Output the (x, y) coordinate of the center of the cell containing the given text.  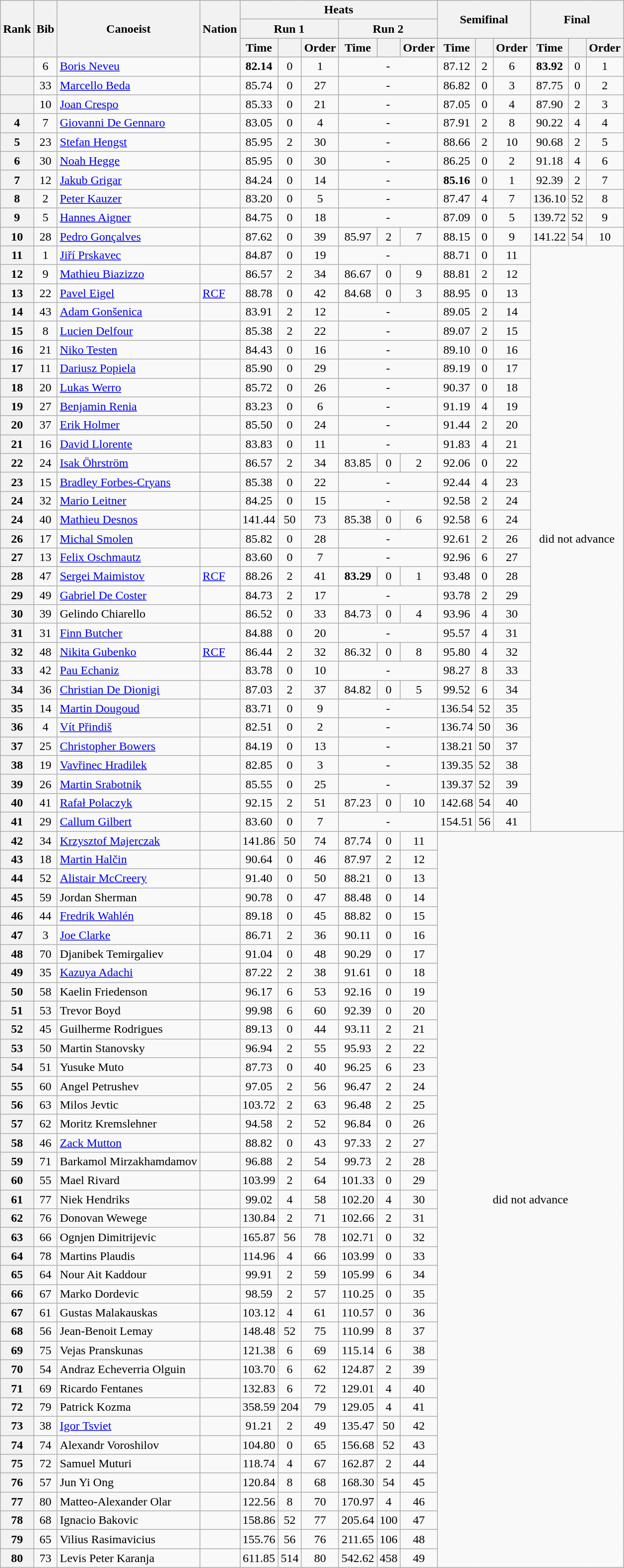
Andraz Echeverria Olguin (129, 1369)
Erik Holmer (129, 425)
110.99 (357, 1331)
88.15 (457, 237)
121.38 (259, 1350)
104.80 (259, 1445)
87.47 (457, 198)
85.50 (259, 425)
87.91 (457, 123)
136.10 (550, 198)
Jun Yi Ong (129, 1483)
Gabriel De Coster (129, 595)
Ignacio Bakovic (129, 1520)
83.05 (259, 123)
95.80 (457, 652)
Run 1 (289, 29)
Martins Plaudis (129, 1256)
96.84 (357, 1124)
Ricardo Fentanes (129, 1388)
Martin Halčin (129, 860)
87.62 (259, 237)
Hannes Aigner (129, 217)
Joan Crespo (129, 104)
85.82 (259, 538)
99.73 (357, 1162)
Michal Smolen (129, 538)
91.83 (457, 444)
Ognjen Dimitrijevic (129, 1237)
86.71 (259, 935)
Sergei Maimistov (129, 576)
Jordan Sherman (129, 897)
88.66 (457, 142)
88.95 (457, 293)
Kaelin Friedenson (129, 992)
100 (388, 1520)
129.01 (357, 1388)
92.96 (457, 558)
Lucien Delfour (129, 331)
84.25 (259, 501)
102.71 (357, 1237)
129.05 (357, 1407)
136.54 (457, 708)
99.52 (457, 690)
84.24 (259, 180)
Krzysztof Majerczak (129, 841)
91.04 (259, 954)
Niko Testen (129, 350)
87.22 (259, 973)
91.61 (357, 973)
86.82 (457, 85)
103.12 (259, 1313)
Milos Jevtic (129, 1105)
84.43 (259, 350)
204 (290, 1407)
Christopher Bowers (129, 746)
Bib (46, 29)
Trevor Boyd (129, 1010)
89.19 (457, 369)
93.48 (457, 576)
Pau Echaniz (129, 671)
90.64 (259, 860)
90.22 (550, 123)
83.23 (259, 406)
84.82 (357, 690)
106 (388, 1539)
88.21 (357, 878)
83.85 (357, 463)
Heats (339, 10)
95.93 (357, 1048)
88.26 (259, 576)
148.48 (259, 1331)
92.06 (457, 463)
Niek Hendriks (129, 1199)
Callum Gilbert (129, 821)
85.90 (259, 369)
85.55 (259, 784)
156.68 (357, 1445)
86.32 (357, 652)
91.19 (457, 406)
135.47 (357, 1426)
83.29 (357, 576)
87.90 (550, 104)
158.86 (259, 1520)
Adam Gonšenica (129, 312)
Mathieu Desnos (129, 519)
87.75 (550, 85)
83.91 (259, 312)
90.68 (550, 142)
130.84 (259, 1218)
89.10 (457, 350)
87.03 (259, 690)
136.74 (457, 727)
120.84 (259, 1483)
89.13 (259, 1029)
Igor Tsviet (129, 1426)
Isak Öhrström (129, 463)
88.71 (457, 255)
95.57 (457, 633)
85.16 (457, 180)
154.51 (457, 821)
Benjamin Renia (129, 406)
Christian De Dionigi (129, 690)
118.74 (259, 1464)
Moritz Kremslehner (129, 1124)
92.15 (259, 803)
91.18 (550, 161)
84.88 (259, 633)
87.97 (357, 860)
Finn Butcher (129, 633)
Jiří Prskavec (129, 255)
92.44 (457, 482)
611.85 (259, 1558)
91.21 (259, 1426)
Fredrik Wahlén (129, 916)
90.29 (357, 954)
Rafał Polaczyk (129, 803)
Djanibek Temirgaliev (129, 954)
Vavřinec Hradilek (129, 765)
Marcello Beda (129, 85)
Vilius Rasimavicius (129, 1539)
115.14 (357, 1350)
82.85 (259, 765)
89.05 (457, 312)
96.17 (259, 992)
Alistair McCreery (129, 878)
84.68 (357, 293)
83.71 (259, 708)
105.99 (357, 1275)
103.72 (259, 1105)
Nour Ait Kaddour (129, 1275)
Vejas Pranskunas (129, 1350)
91.40 (259, 878)
110.57 (357, 1313)
124.87 (357, 1369)
Stefan Hengst (129, 142)
Angel Petrushev (129, 1086)
96.88 (259, 1162)
87.73 (259, 1067)
Final (577, 19)
David Llorente (129, 444)
83.78 (259, 671)
Alexandr Voroshilov (129, 1445)
94.58 (259, 1124)
91.44 (457, 425)
Felix Oschmautz (129, 558)
97.05 (259, 1086)
Jean-Benoit Lemay (129, 1331)
93.78 (457, 595)
Vít Přindiš (129, 727)
93.96 (457, 614)
87.12 (457, 66)
Donovan Wewege (129, 1218)
Boris Neveu (129, 66)
165.87 (259, 1237)
92.16 (357, 992)
97.33 (357, 1142)
132.83 (259, 1388)
Bradley Forbes-Cryans (129, 482)
Samuel Muturi (129, 1464)
458 (388, 1558)
Levis Peter Karanja (129, 1558)
86.44 (259, 652)
155.76 (259, 1539)
138.21 (457, 746)
88.81 (457, 274)
Yusuke Muto (129, 1067)
141.44 (259, 519)
139.37 (457, 784)
88.78 (259, 293)
Nikita Gubenko (129, 652)
139.72 (550, 217)
358.59 (259, 1407)
88.48 (357, 897)
514 (290, 1558)
99.98 (259, 1010)
99.02 (259, 1199)
Martin Dougoud (129, 708)
Dariusz Popiela (129, 369)
Canoeist (129, 29)
Nation (220, 29)
86.25 (457, 161)
Run 2 (388, 29)
Jakub Grigar (129, 180)
Lukas Werro (129, 387)
141.86 (259, 841)
90.37 (457, 387)
162.87 (357, 1464)
Gelindo Chiarello (129, 614)
87.23 (357, 803)
110.25 (357, 1294)
102.20 (357, 1199)
83.20 (259, 198)
Kazuya Adachi (129, 973)
Semifinal (484, 19)
103.70 (259, 1369)
170.97 (357, 1502)
Martin Stanovsky (129, 1048)
142.68 (457, 803)
Barkamol Mirzakhamdamov (129, 1162)
85.33 (259, 104)
98.27 (457, 671)
93.11 (357, 1029)
Mario Leitner (129, 501)
Noah Hegge (129, 161)
96.25 (357, 1067)
96.47 (357, 1086)
86.52 (259, 614)
85.72 (259, 387)
Giovanni De Gennaro (129, 123)
82.14 (259, 66)
84.87 (259, 255)
102.66 (357, 1218)
85.74 (259, 85)
92.61 (457, 538)
Patrick Kozma (129, 1407)
89.18 (259, 916)
205.64 (357, 1520)
Marko Dordevic (129, 1294)
83.92 (550, 66)
87.05 (457, 104)
Rank (17, 29)
86.67 (357, 274)
90.78 (259, 897)
122.56 (259, 1502)
85.97 (357, 237)
542.62 (357, 1558)
Matteo-Alexander Olar (129, 1502)
84.19 (259, 746)
Mathieu Biazizzo (129, 274)
87.09 (457, 217)
99.91 (259, 1275)
Guilherme Rodrigues (129, 1029)
Peter Kauzer (129, 198)
Joe Clarke (129, 935)
Mael Rivard (129, 1181)
Martin Srabotnik (129, 784)
Pedro Gonçalves (129, 237)
96.48 (357, 1105)
139.35 (457, 765)
141.22 (550, 237)
96.94 (259, 1048)
Pavel Eigel (129, 293)
90.11 (357, 935)
84.75 (259, 217)
211.65 (357, 1539)
Zack Mutton (129, 1142)
98.59 (259, 1294)
168.30 (357, 1483)
89.07 (457, 331)
82.51 (259, 727)
83.83 (259, 444)
87.74 (357, 841)
114.96 (259, 1256)
101.33 (357, 1181)
Gustas Malakauskas (129, 1313)
